Search for the cell housing the specified text and yield its (X, Y) center coordinate. 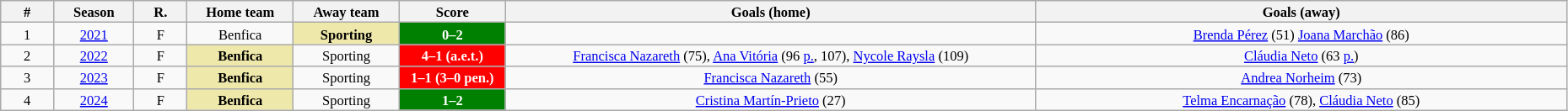
Goals (away) (1301, 12)
2024 (94, 99)
Telma Encarnação (78), Cláudia Neto (85) (1301, 99)
Andrea Norheim (73) (1301, 77)
1–2 (452, 99)
0–2 (452, 34)
R. (160, 12)
2021 (94, 34)
Score (452, 12)
Cristina Martín-Prieto (27) (771, 99)
Home team (240, 12)
4–1 (a.e.t.) (452, 55)
2 (27, 55)
Season (94, 12)
1 (27, 34)
Cláudia Neto (63 p.) (1301, 55)
1–1 (3–0 pen.) (452, 77)
Away team (347, 12)
3 (27, 77)
2022 (94, 55)
Francisca Nazareth (75), Ana Vitória (96 p., 107), Nycole Raysla (109) (771, 55)
Goals (home) (771, 12)
Brenda Pérez (51) Joana Marchão (86) (1301, 34)
2023 (94, 77)
4 (27, 99)
# (27, 12)
Francisca Nazareth (55) (771, 77)
